Return the [x, y] coordinate for the center point of the cell that contains the specified text.  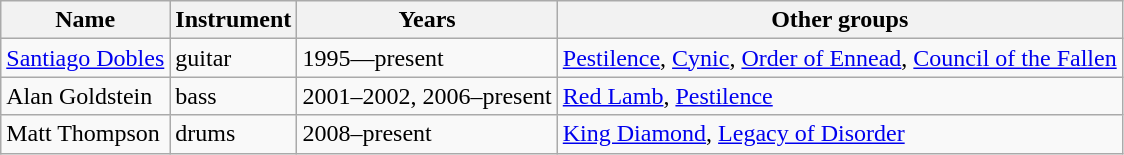
Instrument [234, 20]
drums [234, 134]
King Diamond, Legacy of Disorder [840, 134]
Other groups [840, 20]
2001–2002, 2006–present [427, 96]
Alan Goldstein [86, 96]
1995―present [427, 58]
Years [427, 20]
Name [86, 20]
bass [234, 96]
2008–present [427, 134]
Pestilence, Cynic, Order of Ennead, Council of the Fallen [840, 58]
Matt Thompson [86, 134]
Red Lamb, Pestilence [840, 96]
guitar [234, 58]
Santiago Dobles [86, 58]
